From the cell containing the given text, extract its center point as [x, y] coordinate. 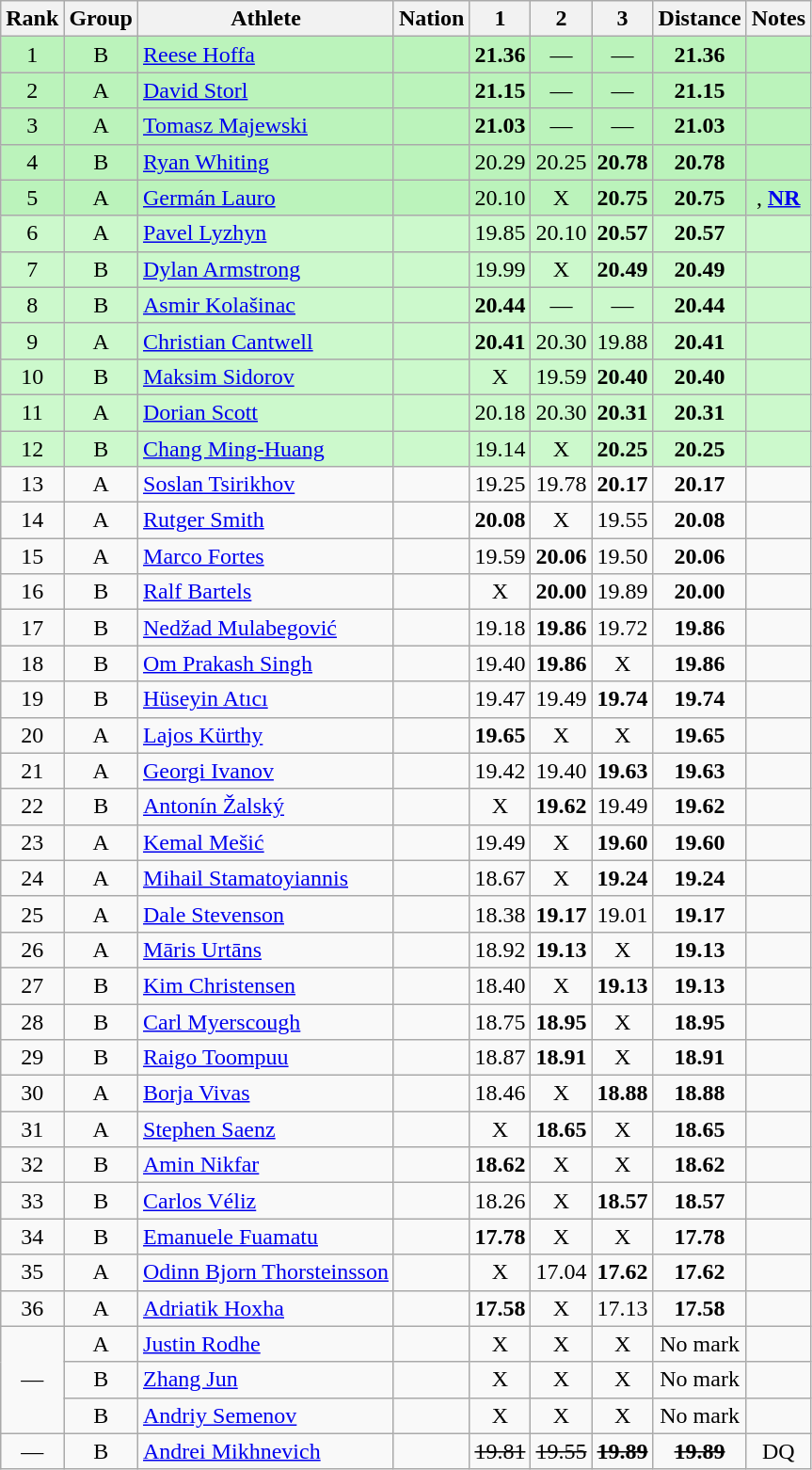
18.67 [501, 878]
6 [32, 233]
Rank [32, 19]
Kim Christensen [266, 985]
Carlos Véliz [266, 1201]
David Storl [266, 90]
DQ [778, 1451]
Māris Urtāns [266, 950]
8 [32, 305]
12 [32, 449]
, NR [778, 198]
28 [32, 1021]
19.85 [501, 233]
Raigo Toompuu [266, 1058]
Pavel Lyzhyn [266, 233]
Andriy Semenov [266, 1415]
24 [32, 878]
19.14 [501, 449]
7 [32, 269]
18.38 [501, 914]
19.47 [501, 699]
16 [32, 592]
Rutger Smith [266, 520]
Soslan Tsirikhov [266, 485]
Stephen Saenz [266, 1129]
19.42 [501, 771]
34 [32, 1237]
Andrei Mikhnevich [266, 1451]
5 [32, 198]
Kemal Mešić [266, 842]
20.29 [501, 162]
19.88 [623, 341]
Odinn Bjorn Thorsteinsson [266, 1272]
Georgi Ivanov [266, 771]
19.01 [623, 914]
31 [32, 1129]
19.81 [501, 1451]
Carl Myerscough [266, 1021]
17 [32, 628]
Christian Cantwell [266, 341]
19.99 [501, 269]
19 [32, 699]
19.25 [501, 485]
14 [32, 520]
19.50 [623, 556]
9 [32, 341]
Dylan Armstrong [266, 269]
Ralf Bartels [266, 592]
Athlete [266, 19]
Ryan Whiting [266, 162]
18.87 [501, 1058]
18.40 [501, 985]
17.04 [561, 1272]
Dale Stevenson [266, 914]
15 [32, 556]
17.13 [623, 1308]
Nation [431, 19]
23 [32, 842]
Germán Lauro [266, 198]
19.72 [623, 628]
Distance [700, 19]
13 [32, 485]
Maksim Sidorov [266, 376]
Antonín Žalský [266, 807]
18.75 [501, 1021]
Lajos Kürthy [266, 735]
Adriatik Hoxha [266, 1308]
32 [32, 1165]
Group [102, 19]
30 [32, 1094]
Nedžad Mulabegović [266, 628]
Marco Fortes [266, 556]
18.92 [501, 950]
Dorian Scott [266, 412]
Mihail Stamatoyiannis [266, 878]
Zhang Jun [266, 1380]
Borja Vivas [266, 1094]
20.18 [501, 412]
Asmir Kolašinac [266, 305]
18 [32, 663]
26 [32, 950]
10 [32, 376]
Hüseyin Atıcı [266, 699]
22 [32, 807]
Reese Hoffa [266, 55]
Chang Ming-Huang [266, 449]
4 [32, 162]
21 [32, 771]
35 [32, 1272]
19.78 [561, 485]
Justin Rodhe [266, 1344]
Notes [778, 19]
Om Prakash Singh [266, 663]
11 [32, 412]
Amin Nikfar [266, 1165]
20 [32, 735]
27 [32, 985]
25 [32, 914]
29 [32, 1058]
Emanuele Fuamatu [266, 1237]
Tomasz Majewski [266, 126]
19.18 [501, 628]
36 [32, 1308]
33 [32, 1201]
18.26 [501, 1201]
18.46 [501, 1094]
